For the text-containing cell, return its midpoint in (X, Y) coordinate format. 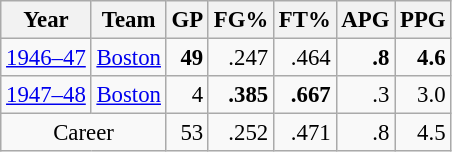
.667 (304, 95)
FT% (304, 20)
4 (187, 95)
53 (187, 133)
.247 (240, 58)
Team (128, 20)
APG (366, 20)
GP (187, 20)
Year (46, 20)
3.0 (423, 95)
.464 (304, 58)
.3 (366, 95)
Career (84, 133)
FG% (240, 20)
.385 (240, 95)
1947–48 (46, 95)
.471 (304, 133)
.252 (240, 133)
4.6 (423, 58)
4.5 (423, 133)
PPG (423, 20)
49 (187, 58)
1946–47 (46, 58)
